Scan for the cell matching the given text and deliver its (x, y) coordinate at center. 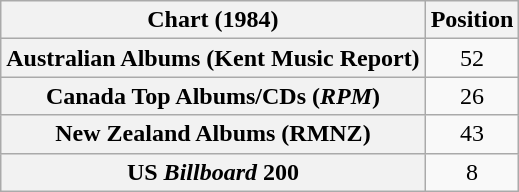
8 (472, 172)
Position (472, 20)
43 (472, 134)
Canada Top Albums/CDs (RPM) (213, 96)
26 (472, 96)
52 (472, 58)
Chart (1984) (213, 20)
Australian Albums (Kent Music Report) (213, 58)
New Zealand Albums (RMNZ) (213, 134)
US Billboard 200 (213, 172)
